Capture the cell that displays the provided text and extract its [x, y] central coordinate. 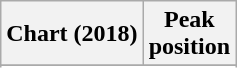
Peakposition [189, 34]
Chart (2018) [72, 34]
